Locate the cell with the specified text and output its (X, Y) center coordinate. 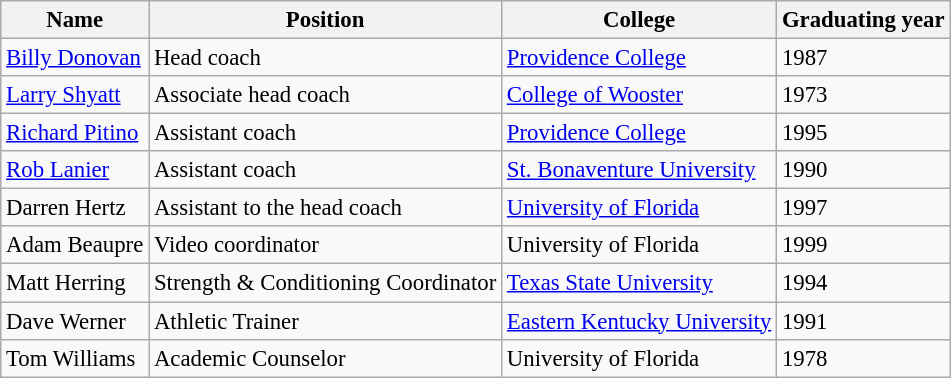
Rob Lanier (75, 170)
1990 (864, 170)
1973 (864, 95)
College (640, 20)
Athletic Trainer (326, 321)
Academic Counselor (326, 358)
1999 (864, 245)
1978 (864, 358)
Larry Shyatt (75, 95)
Head coach (326, 58)
Position (326, 20)
Matt Herring (75, 283)
Strength & Conditioning Coordinator (326, 283)
Billy Donovan (75, 58)
1991 (864, 321)
Video coordinator (326, 245)
Richard Pitino (75, 133)
Eastern Kentucky University (640, 321)
Graduating year (864, 20)
Tom Williams (75, 358)
St. Bonaventure University (640, 170)
1987 (864, 58)
Name (75, 20)
Dave Werner (75, 321)
1994 (864, 283)
1997 (864, 208)
College of Wooster (640, 95)
Texas State University (640, 283)
Associate head coach (326, 95)
Darren Hertz (75, 208)
1995 (864, 133)
Assistant to the head coach (326, 208)
Adam Beaupre (75, 245)
